Return [x, y] of the center of cell containing provided text 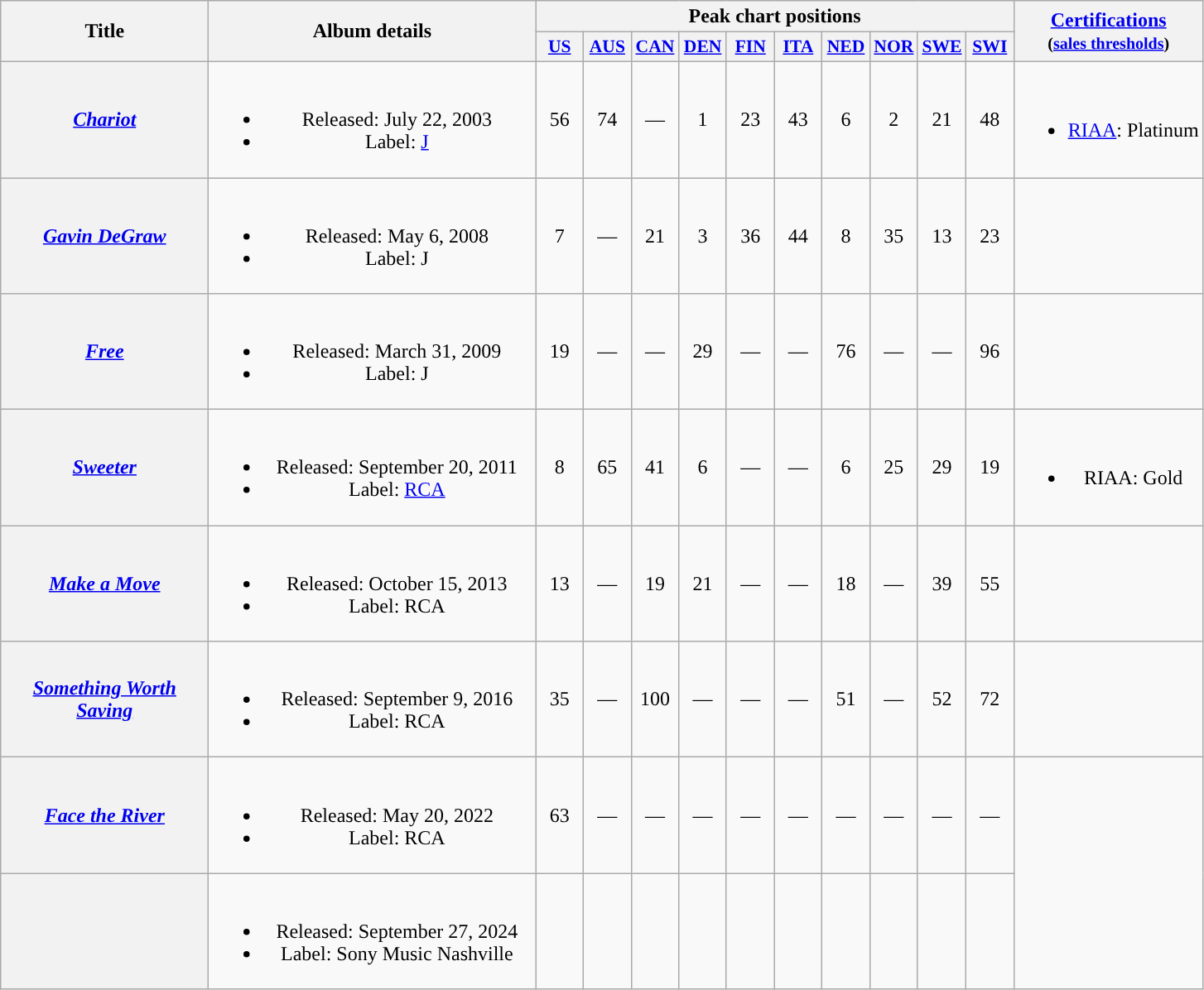
41 [655, 468]
43 [798, 119]
Album details [373, 31]
Certifications(sales thresholds) [1108, 31]
74 [608, 119]
100 [655, 699]
3 [703, 235]
18 [846, 584]
Chariot [104, 119]
Free [104, 352]
RIAA: Gold [1108, 468]
DEN [703, 47]
NED [846, 47]
Released: March 31, 2009Label: J [373, 352]
63 [560, 815]
Released: May 6, 2008Label: J [373, 235]
SWI [990, 47]
Face the River [104, 815]
Released: September 27, 2024Label: Sony Music Nashville [373, 931]
2 [893, 119]
US [560, 47]
Gavin DeGraw [104, 235]
AUS [608, 47]
72 [990, 699]
RIAA: Platinum [1108, 119]
7 [560, 235]
56 [560, 119]
Released: September 20, 2011Label: RCA [373, 468]
Make a Move [104, 584]
Released: July 22, 2003Label: J [373, 119]
FIN [750, 47]
65 [608, 468]
52 [942, 699]
Released: September 9, 2016Label: RCA [373, 699]
44 [798, 235]
ITA [798, 47]
NOR [893, 47]
96 [990, 352]
Sweeter [104, 468]
Released: October 15, 2013Label: RCA [373, 584]
39 [942, 584]
Peak chart positions [775, 17]
Released: May 20, 2022Label: RCA [373, 815]
25 [893, 468]
Title [104, 31]
48 [990, 119]
76 [846, 352]
CAN [655, 47]
SWE [942, 47]
55 [990, 584]
Something Worth Saving [104, 699]
51 [846, 699]
36 [750, 235]
1 [703, 119]
